Identify which cell holds the provided text, then report its [x, y] central coordinate. 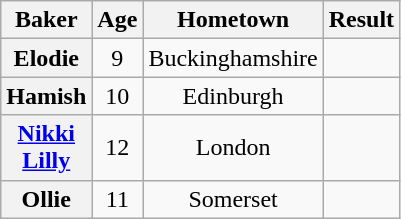
Ollie [46, 199]
Edinburgh [233, 96]
Age [118, 20]
10 [118, 96]
Hamish [46, 96]
Buckinghamshire [233, 58]
NikkiLilly [46, 148]
London [233, 148]
Elodie [46, 58]
12 [118, 148]
Somerset [233, 199]
11 [118, 199]
9 [118, 58]
Hometown [233, 20]
Result [361, 20]
Baker [46, 20]
